Extract the [x, y] coordinate from the center of the cell holding the provided text.  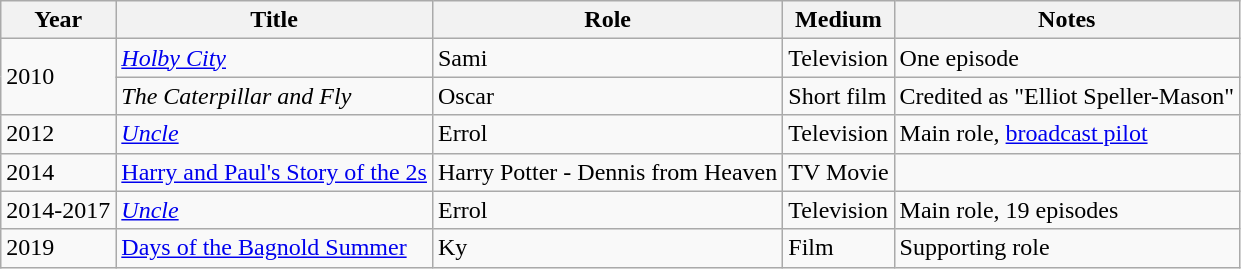
The Caterpillar and Fly [274, 96]
Film [838, 248]
Harry Potter - Dennis from Heaven [607, 172]
2014-2017 [58, 210]
Notes [1066, 20]
Role [607, 20]
Sami [607, 58]
2012 [58, 134]
Harry and Paul's Story of the 2s [274, 172]
Short film [838, 96]
Days of the Bagnold Summer [274, 248]
Holby City [274, 58]
One episode [1066, 58]
Medium [838, 20]
Ky [607, 248]
Main role, 19 episodes [1066, 210]
2014 [58, 172]
Year [58, 20]
Credited as "Elliot Speller-Mason" [1066, 96]
Title [274, 20]
Oscar [607, 96]
TV Movie [838, 172]
2010 [58, 77]
Supporting role [1066, 248]
Main role, broadcast pilot [1066, 134]
2019 [58, 248]
